For the text-containing cell, return its midpoint in [X, Y] coordinate format. 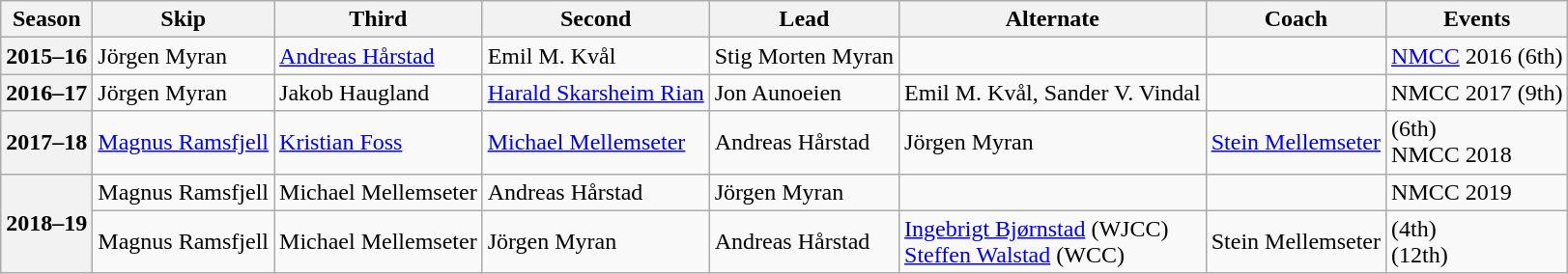
Season [46, 19]
Third [379, 19]
(6th)NMCC 2018 [1477, 143]
(4th) (12th) [1477, 241]
Stig Morten Myran [804, 56]
NMCC 2017 (9th) [1477, 93]
Ingebrigt Bjørnstad (WJCC)Steffen Walstad (WCC) [1053, 241]
2017–18 [46, 143]
Emil M. Kvål [595, 56]
NMCC 2016 (6th) [1477, 56]
Coach [1296, 19]
Kristian Foss [379, 143]
Skip [184, 19]
2016–17 [46, 93]
Harald Skarsheim Rian [595, 93]
Second [595, 19]
2018–19 [46, 224]
2015–16 [46, 56]
Lead [804, 19]
Jakob Haugland [379, 93]
Jon Aunoeien [804, 93]
Alternate [1053, 19]
NMCC 2019 [1477, 192]
Emil M. Kvål, Sander V. Vindal [1053, 93]
Events [1477, 19]
